Locate the cell with the specified text and output its [x, y] center coordinate. 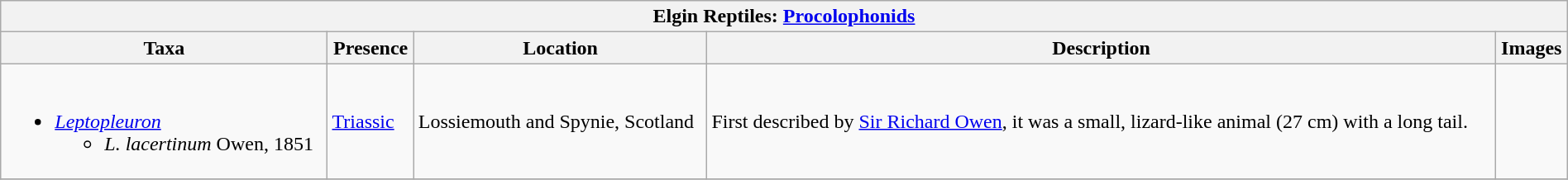
Triassic [370, 121]
LeptopleuronL. lacertinum Owen, 1851 [164, 121]
First described by Sir Richard Owen, it was a small, lizard-like animal (27 cm) with a long tail. [1102, 121]
Images [1532, 48]
Lossiemouth and Spynie, Scotland [561, 121]
Taxa [164, 48]
Location [561, 48]
Description [1102, 48]
Elgin Reptiles: Procolophonids [784, 17]
Presence [370, 48]
